Return the [x, y] coordinate for the center point of the cell that contains the specified text.  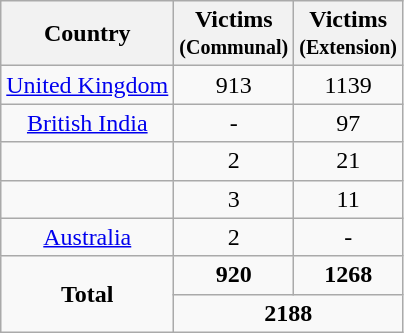
3 [234, 199]
11 [348, 199]
United Kingdom [88, 85]
1268 [348, 275]
Country [88, 34]
Victims (Communal) [234, 34]
21 [348, 161]
Australia [88, 237]
Victims (Extension) [348, 34]
British India [88, 123]
913 [234, 85]
920 [234, 275]
97 [348, 123]
2188 [288, 313]
Total [88, 294]
1139 [348, 85]
